Output the (x, y) coordinate of the center of the cell containing the given text.  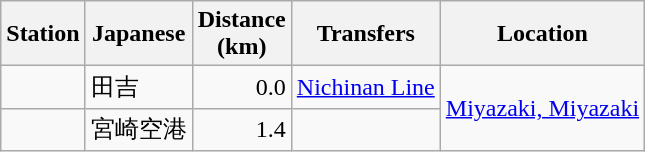
Distance(km) (242, 34)
Japanese (138, 34)
田吉 (138, 88)
0.0 (242, 88)
Miyazaki, Miyazaki (542, 108)
Nichinan Line (366, 88)
1.4 (242, 130)
Location (542, 34)
Station (43, 34)
宮崎空港 (138, 130)
Transfers (366, 34)
